Provide the [X, Y] coordinate of the cell's center where the given text is located.  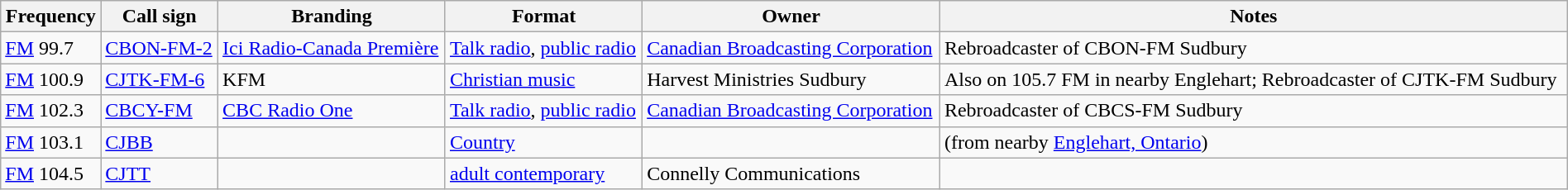
Christian music [543, 79]
FM 102.3 [51, 111]
CBCY-FM [160, 111]
Country [543, 142]
adult contemporary [543, 173]
CBON-FM-2 [160, 48]
Notes [1254, 17]
CBC Radio One [332, 111]
KFM [332, 79]
CJTK-FM-6 [160, 79]
FM 100.9 [51, 79]
Frequency [51, 17]
Owner [791, 17]
CJTT [160, 173]
Harvest Ministries Sudbury [791, 79]
Format [543, 17]
Rebroadcaster of CBCS-FM Sudbury [1254, 111]
Branding [332, 17]
Call sign [160, 17]
Ici Radio-Canada Première [332, 48]
FM 99.7 [51, 48]
Also on 105.7 FM in nearby Englehart; Rebroadcaster of CJTK-FM Sudbury [1254, 79]
Rebroadcaster of CBON-FM Sudbury [1254, 48]
FM 104.5 [51, 173]
CJBB [160, 142]
FM 103.1 [51, 142]
(from nearby Englehart, Ontario) [1254, 142]
Connelly Communications [791, 173]
